Detect which cell encompasses the target text, then output its [X, Y] center coordinate. 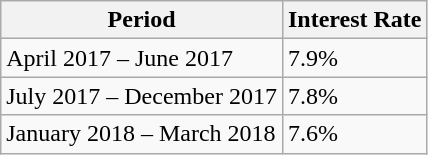
July 2017 – December 2017 [142, 96]
7.9% [354, 58]
Period [142, 20]
January 2018 – March 2018 [142, 134]
April 2017 – June 2017 [142, 58]
7.8% [354, 96]
Interest Rate [354, 20]
7.6% [354, 134]
